Detect which cell encompasses the target text, then output its (X, Y) center coordinate. 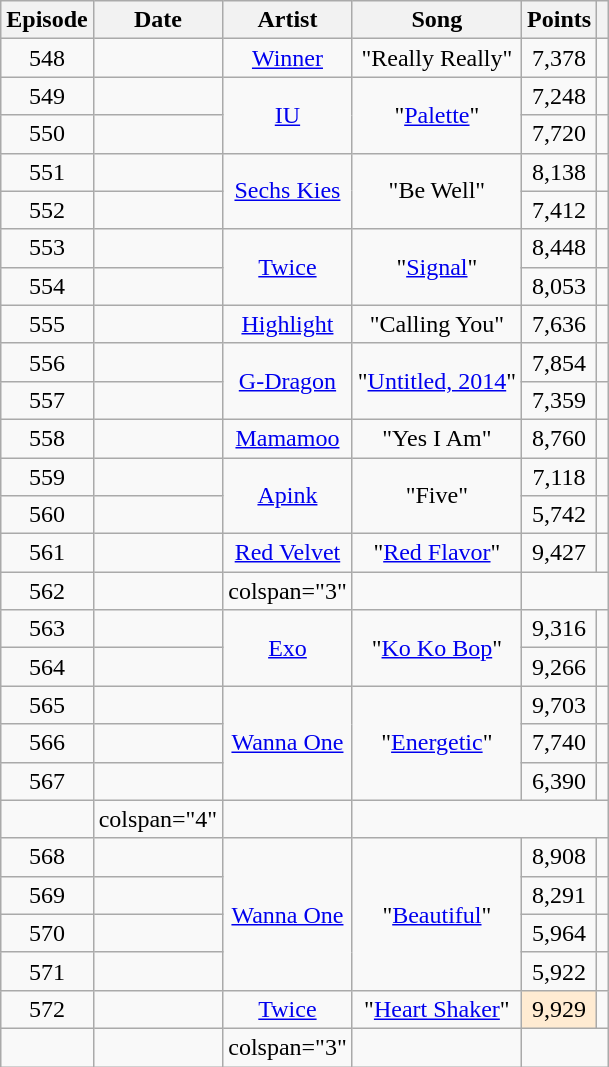
550 (47, 134)
8,291 (560, 895)
7,854 (560, 362)
7,720 (560, 134)
Artist (288, 20)
7,378 (560, 58)
570 (47, 933)
553 (47, 248)
7,118 (560, 477)
8,448 (560, 248)
Song (436, 20)
551 (47, 172)
"Ko Ko Bop" (436, 648)
IU (288, 115)
564 (47, 667)
Mamamoo (288, 438)
552 (47, 210)
567 (47, 781)
"Red Flavor" (436, 553)
7,636 (560, 324)
5,964 (560, 933)
"Heart Shaker" (436, 1009)
9,266 (560, 667)
8,138 (560, 172)
Points (560, 20)
562 (47, 591)
"Untitled, 2014" (436, 381)
"Calling You" (436, 324)
Highlight (288, 324)
Apink (288, 496)
557 (47, 400)
9,316 (560, 629)
"Palette" (436, 115)
9,929 (560, 1009)
colspan="4" (158, 819)
548 (47, 58)
Exo (288, 648)
8,053 (560, 286)
554 (47, 286)
565 (47, 705)
9,703 (560, 705)
"Really Really" (436, 58)
571 (47, 971)
G-Dragon (288, 381)
563 (47, 629)
9,427 (560, 553)
"Yes I Am" (436, 438)
569 (47, 895)
568 (47, 857)
566 (47, 743)
"Be Well" (436, 191)
560 (47, 515)
7,359 (560, 400)
Date (158, 20)
549 (47, 96)
8,908 (560, 857)
8,760 (560, 438)
"Beautiful" (436, 914)
7,248 (560, 96)
Episode (47, 20)
Sechs Kies (288, 191)
559 (47, 477)
572 (47, 1009)
"Signal" (436, 267)
555 (47, 324)
Red Velvet (288, 553)
5,922 (560, 971)
7,412 (560, 210)
6,390 (560, 781)
7,740 (560, 743)
558 (47, 438)
556 (47, 362)
"Five" (436, 496)
5,742 (560, 515)
561 (47, 553)
Winner (288, 58)
"Energetic" (436, 743)
